Scan for the cell matching the given text and deliver its (x, y) coordinate at center. 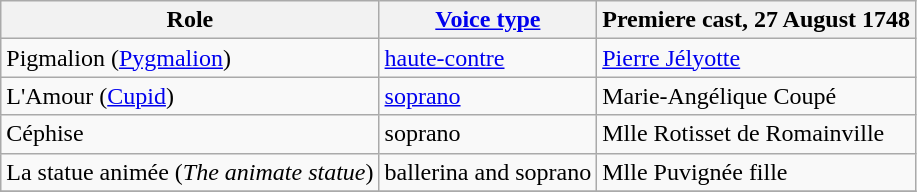
Céphise (190, 134)
Marie-Angélique Coupé (756, 96)
Pigmalion (Pygmalion) (190, 58)
Voice type (488, 20)
Mlle Rotisset de Romainville (756, 134)
haute-contre (488, 58)
La statue animée (The animate statue) (190, 172)
Premiere cast, 27 August 1748 (756, 20)
L'Amour (Cupid) (190, 96)
ballerina and soprano (488, 172)
Pierre Jélyotte (756, 58)
Role (190, 20)
Mlle Puvignée fille (756, 172)
